Detect which cell encompasses the target text, then output its (X, Y) center coordinate. 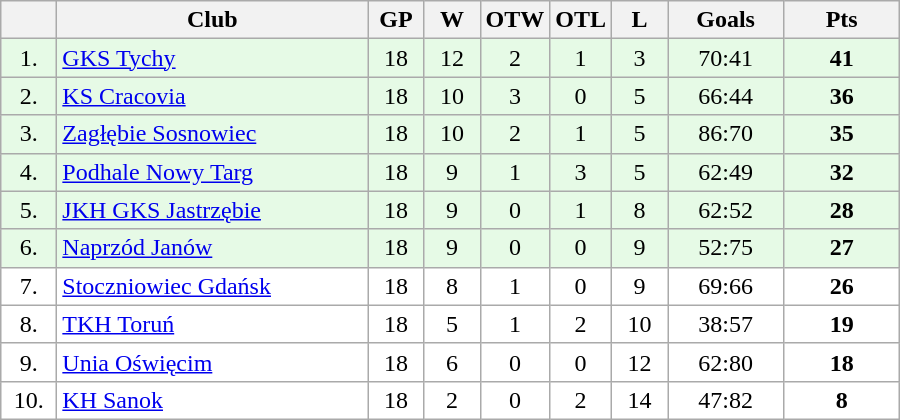
4. (29, 172)
Podhale Nowy Targ (212, 172)
KH Sanok (212, 400)
GKS Tychy (212, 58)
47:82 (726, 400)
32 (842, 172)
86:70 (726, 134)
7. (29, 286)
36 (842, 96)
35 (842, 134)
Goals (726, 20)
9. (29, 362)
38:57 (726, 324)
2. (29, 96)
1. (29, 58)
62:52 (726, 210)
62:80 (726, 362)
8. (29, 324)
Pts (842, 20)
3. (29, 134)
W (452, 20)
69:66 (726, 286)
52:75 (726, 248)
Zagłębie Sosnowiec (212, 134)
66:44 (726, 96)
41 (842, 58)
19 (842, 324)
26 (842, 286)
Stoczniowiec Gdańsk (212, 286)
TKH Toruń (212, 324)
Naprzód Janów (212, 248)
KS Cracovia (212, 96)
28 (842, 210)
14 (640, 400)
OTL (581, 20)
JKH GKS Jastrzębie (212, 210)
OTW (515, 20)
Club (212, 20)
L (640, 20)
62:49 (726, 172)
6. (29, 248)
Unia Oświęcim (212, 362)
70:41 (726, 58)
27 (842, 248)
10. (29, 400)
GP (396, 20)
5. (29, 210)
6 (452, 362)
